Provide the [x, y] coordinate of the cell's center where the given text is located.  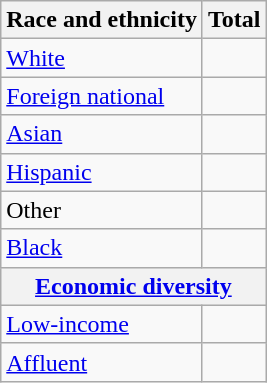
White [102, 58]
Race and ethnicity [102, 20]
Affluent [102, 362]
Hispanic [102, 172]
Low-income [102, 324]
Asian [102, 134]
Foreign national [102, 96]
Other [102, 210]
Economic diversity [134, 286]
Total [234, 20]
Black [102, 248]
